Determine the [x, y] coordinate at the center of the cell enclosing the given text.  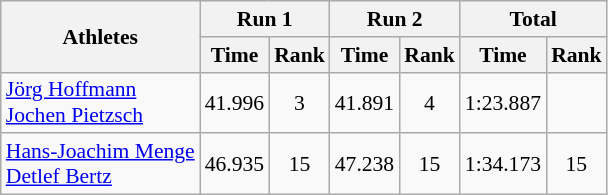
1:34.173 [503, 164]
41.996 [234, 102]
Jörg HoffmannJochen Pietzsch [100, 102]
Run 1 [265, 19]
1:23.887 [503, 102]
Total [534, 19]
Run 2 [395, 19]
3 [300, 102]
41.891 [364, 102]
Hans-Joachim MengeDetlef Bertz [100, 164]
46.935 [234, 164]
47.238 [364, 164]
4 [430, 102]
Athletes [100, 36]
